Determine the (x, y) coordinate at the center of the cell enclosing the given text.  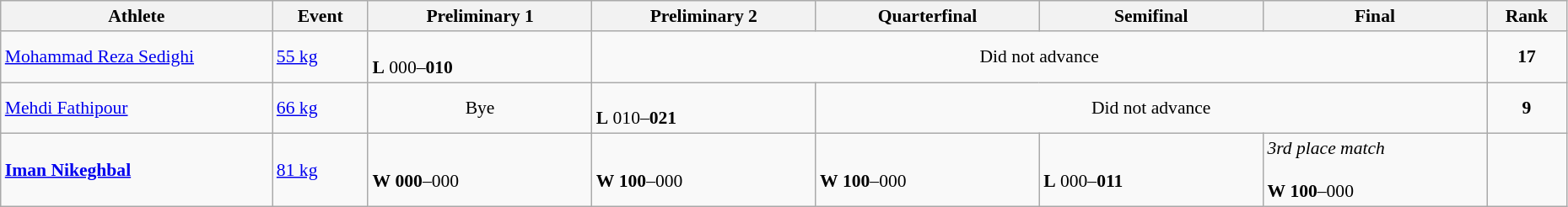
Semifinal (1150, 16)
Quarterfinal (928, 16)
L 000–010 (479, 57)
Preliminary 1 (479, 16)
Mehdi Fathipour (137, 108)
W 000–000 (479, 170)
9 (1527, 108)
Iman Nikeghbal (137, 170)
Preliminary 2 (703, 16)
Final (1375, 16)
55 kg (321, 57)
L 010–021 (703, 108)
Event (321, 16)
66 kg (321, 108)
Rank (1527, 16)
Mohammad Reza Sedighi (137, 57)
3rd place matchW 100–000 (1375, 170)
81 kg (321, 170)
Bye (479, 108)
Athlete (137, 16)
L 000–011 (1150, 170)
17 (1527, 57)
